Detect which cell encompasses the target text, then output its (x, y) center coordinate. 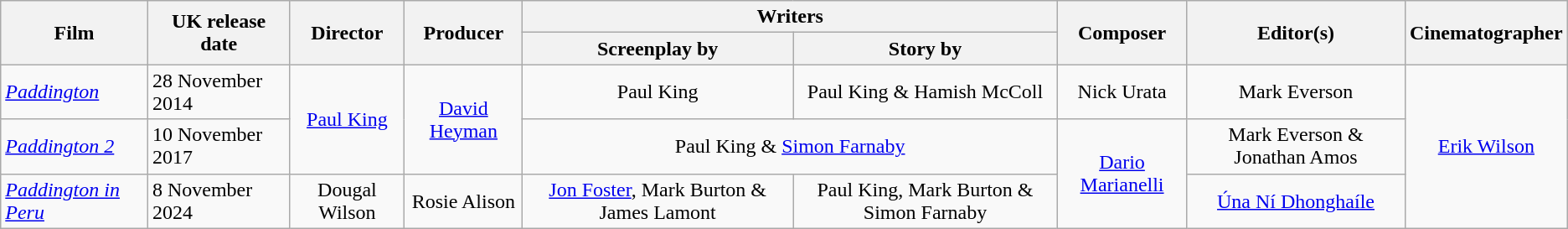
Paul King, Mark Burton & Simon Farnaby (925, 201)
Paddington (75, 92)
Mark Everson (1297, 92)
Director (347, 33)
Dougal Wilson (347, 201)
David Heyman (464, 119)
Composer (1122, 33)
Writers (791, 17)
Story by (925, 49)
UK release date (219, 33)
8 November 2024 (219, 201)
Paul King & Simon Farnaby (791, 146)
Nick Urata (1122, 92)
Producer (464, 33)
Film (75, 33)
Paddington 2 (75, 146)
Paddington in Peru (75, 201)
Jon Foster, Mark Burton & James Lamont (658, 201)
Úna Ní Dhonghaíle (1297, 201)
10 November 2017 (219, 146)
Cinematographer (1486, 33)
Editor(s) (1297, 33)
Mark Everson & Jonathan Amos (1297, 146)
Paul King & Hamish McColl (925, 92)
28 November 2014 (219, 92)
Erik Wilson (1486, 146)
Dario Marianelli (1122, 174)
Rosie Alison (464, 201)
Screenplay by (658, 49)
